Provide the (x, y) coordinate of the cell's center where the given text is located.  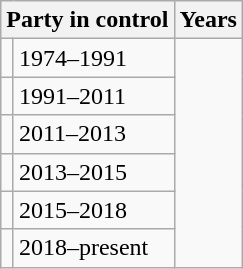
1974–1991 (94, 58)
2011–2013 (94, 134)
Years (208, 20)
2013–2015 (94, 172)
2018–present (94, 248)
2015–2018 (94, 210)
1991–2011 (94, 96)
Party in control (88, 20)
